Return the [X, Y] coordinate for the center point of the cell that contains the specified text.  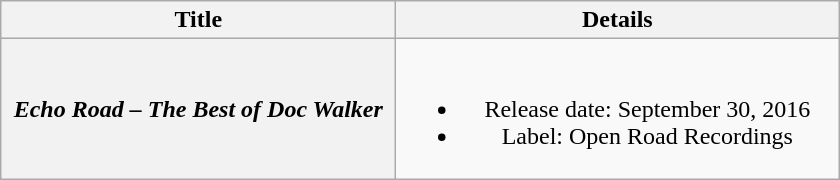
Release date: September 30, 2016Label: Open Road Recordings [618, 109]
Details [618, 20]
Echo Road – The Best of Doc Walker [198, 109]
Title [198, 20]
